Search for the cell housing the specified text and yield its (X, Y) center coordinate. 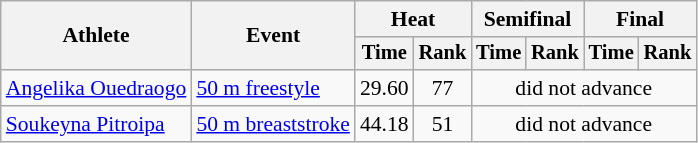
Soukeyna Pitroipa (96, 124)
50 m breaststroke (273, 124)
Athlete (96, 36)
Heat (413, 19)
51 (443, 124)
Semifinal (527, 19)
Final (640, 19)
50 m freestyle (273, 88)
44.18 (384, 124)
29.60 (384, 88)
77 (443, 88)
Angelika Ouedraogo (96, 88)
Event (273, 36)
